For the text-containing cell, return its midpoint in [X, Y] coordinate format. 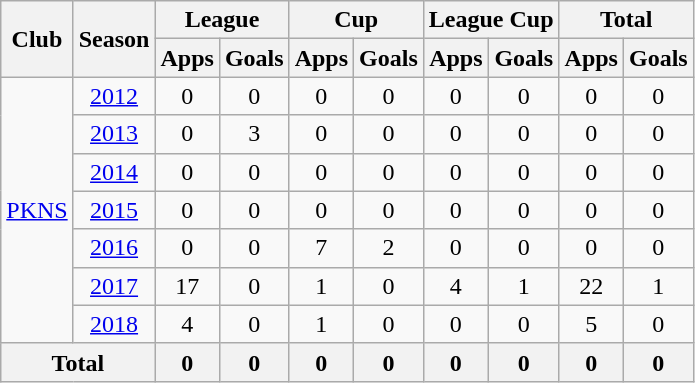
2017 [114, 286]
2 [389, 248]
7 [321, 248]
2018 [114, 324]
3 [254, 134]
2013 [114, 134]
League [222, 20]
League Cup [491, 20]
PKNS [37, 210]
22 [591, 286]
Cup [356, 20]
2012 [114, 96]
5 [591, 324]
2014 [114, 172]
Season [114, 39]
2015 [114, 210]
Club [37, 39]
2016 [114, 248]
17 [187, 286]
